Identify which cell holds the provided text, then report its [X, Y] central coordinate. 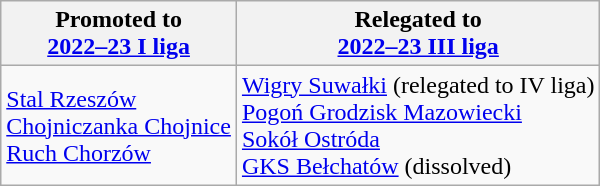
Stal Rzeszów Chojniczanka Chojnice Ruch Chorzów [119, 126]
Promoted to2022–23 I liga [119, 34]
Wigry Suwałki (relegated to IV liga) Pogoń Grodzisk Mazowiecki Sokół Ostróda GKS Bełchatów (dissolved) [418, 126]
Relegated to2022–23 III liga [418, 34]
